Scan for the cell matching the given text and deliver its [X, Y] coordinate at center. 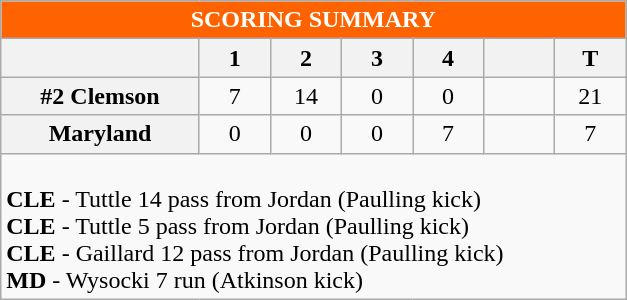
21 [590, 96]
T [590, 58]
4 [448, 58]
3 [376, 58]
2 [306, 58]
1 [234, 58]
#2 Clemson [100, 96]
SCORING SUMMARY [314, 20]
14 [306, 96]
Maryland [100, 134]
